Search for the cell housing the specified text and yield its (x, y) center coordinate. 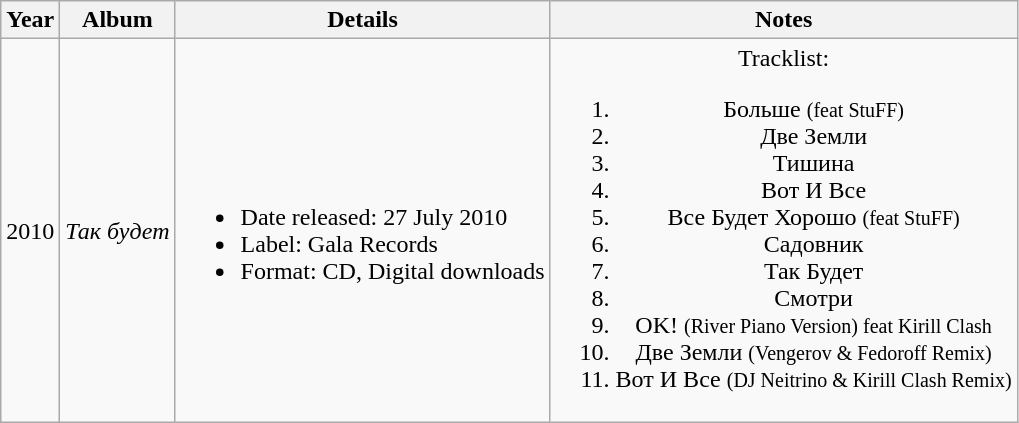
Так будет (118, 230)
2010 (30, 230)
Year (30, 20)
Details (362, 20)
Date released: 27 July 2010Label: Gala RecordsFormat: CD, Digital downloads (362, 230)
Notes (784, 20)
Album (118, 20)
